Find where the given text appears and provide that cell's center as (x, y) coordinate. 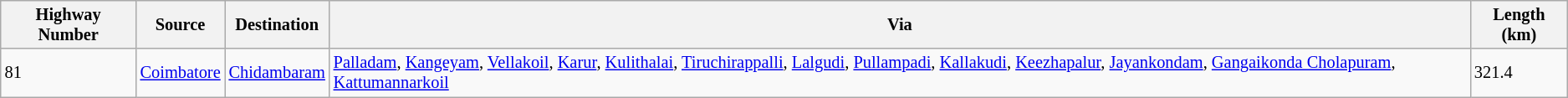
Highway Number (69, 24)
Chidambaram (278, 73)
Destination (278, 24)
Coimbatore (181, 73)
Via (900, 24)
Source (181, 24)
Length (km) (1519, 24)
321.4 (1519, 73)
81 (69, 73)
